Capture the cell that displays the provided text and extract its [x, y] central coordinate. 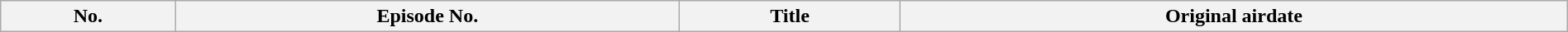
Episode No. [427, 16]
No. [88, 16]
Title [791, 16]
Original airdate [1234, 16]
